Search for the cell housing the specified text and yield its (X, Y) center coordinate. 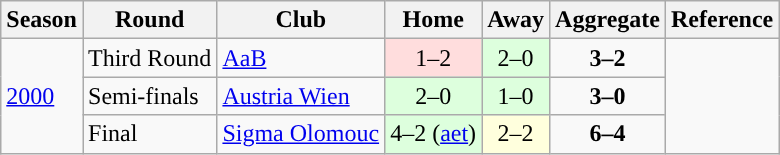
Sigma Olomouc (301, 134)
2–2 (516, 134)
Austria Wien (301, 96)
3–2 (608, 58)
Final (149, 134)
1–0 (516, 96)
Aggregate (608, 20)
Club (301, 20)
AaB (301, 58)
4–2 (aet) (434, 134)
Away (516, 20)
Home (434, 20)
Season (42, 20)
Third Round (149, 58)
Semi-finals (149, 96)
1–2 (434, 58)
2000 (42, 96)
3–0 (608, 96)
Round (149, 20)
6–4 (608, 134)
Reference (722, 20)
